Return the (x, y) coordinate for the center point of the cell that contains the specified text.  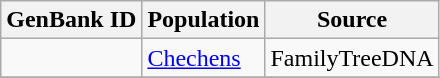
Source (352, 20)
GenBank ID (72, 20)
Chechens (204, 58)
FamilyTreeDNA (352, 58)
Population (204, 20)
